For the text-containing cell, return its midpoint in (X, Y) coordinate format. 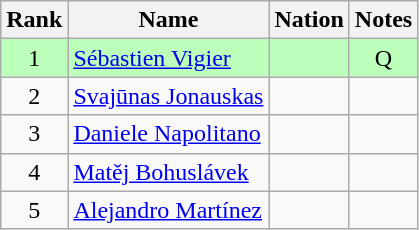
Sébastien Vigier (168, 58)
2 (34, 96)
Matěj Bohuslávek (168, 172)
Nation (309, 20)
4 (34, 172)
3 (34, 134)
Svajūnas Jonauskas (168, 96)
Notes (383, 20)
1 (34, 58)
Q (383, 58)
5 (34, 210)
Rank (34, 20)
Name (168, 20)
Daniele Napolitano (168, 134)
Alejandro Martínez (168, 210)
